Detect which cell encompasses the target text, then output its [X, Y] center coordinate. 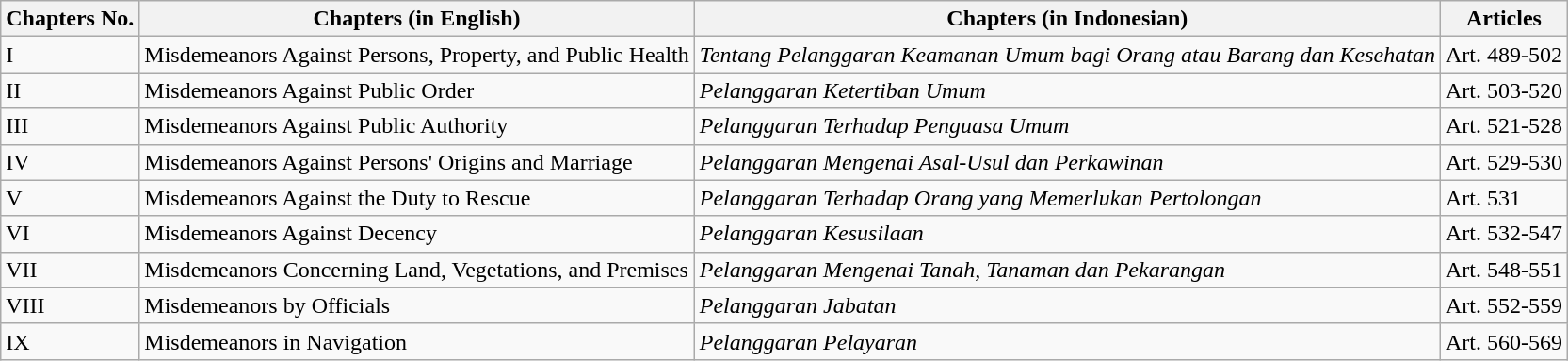
Art. 489-502 [1503, 55]
IX [70, 341]
Misdemeanors Against Decency [416, 234]
IV [70, 162]
Misdemeanors Against Public Order [416, 90]
Art. 532-547 [1503, 234]
Chapters No. [70, 19]
Misdemeanors Against Persons' Origins and Marriage [416, 162]
Chapters (in Indonesian) [1067, 19]
Pelanggaran Pelayaran [1067, 341]
Misdemeanors in Navigation [416, 341]
Articles [1503, 19]
Pelanggaran Jabatan [1067, 305]
Chapters (in English) [416, 19]
Misdemeanors Against the Duty to Rescue [416, 198]
I [70, 55]
Misdemeanors Against Public Authority [416, 126]
Pelanggaran Mengenai Tanah, Tanaman dan Pekarangan [1067, 270]
Pelanggaran Mengenai Asal-Usul dan Perkawinan [1067, 162]
VI [70, 234]
II [70, 90]
Art. 552-559 [1503, 305]
Misdemeanors Concerning Land, Vegetations, and Premises [416, 270]
Art. 503-520 [1503, 90]
Pelanggaran Kesusilaan [1067, 234]
VIII [70, 305]
Pelanggaran Terhadap Orang yang Memerlukan Pertolongan [1067, 198]
Misdemeanors by Officials [416, 305]
Art. 529-530 [1503, 162]
Pelanggaran Ketertiban Umum [1067, 90]
III [70, 126]
VII [70, 270]
Art. 560-569 [1503, 341]
V [70, 198]
Tentang Pelanggaran Keamanan Umum bagi Orang atau Barang dan Kesehatan [1067, 55]
Misdemeanors Against Persons, Property, and Public Health [416, 55]
Art. 531 [1503, 198]
Art. 548-551 [1503, 270]
Pelanggaran Terhadap Penguasa Umum [1067, 126]
Art. 521-528 [1503, 126]
